Pinpoint the cell where the given text exists, returning its [x, y] midpoint coordinate. 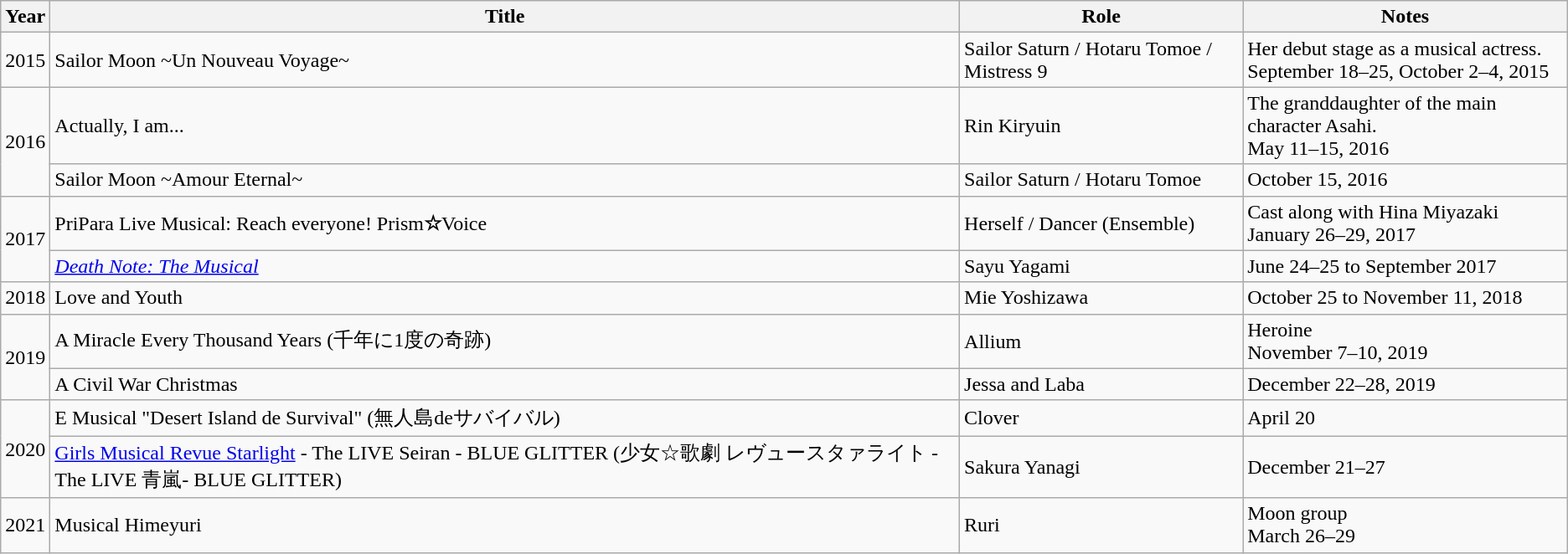
June 24–25 to September 2017 [1406, 266]
PriPara Live Musical: Reach everyone! Prism☆Voice [505, 223]
Death Note: The Musical [505, 266]
Herself / Dancer (Ensemble) [1101, 223]
Moon groupMarch 26–29 [1406, 526]
A Miracle Every Thousand Years (千年に1度の奇跡) [505, 341]
Year [25, 17]
Love and Youth [505, 298]
December 21–27 [1406, 467]
October 25 to November 11, 2018 [1406, 298]
HeroineNovember 7–10, 2019 [1406, 341]
Mie Yoshizawa [1101, 298]
Cast along with Hina MiyazakiJanuary 26–29, 2017 [1406, 223]
2018 [25, 298]
2016 [25, 141]
Musical Himeyuri [505, 526]
2020 [25, 449]
October 15, 2016 [1406, 180]
April 20 [1406, 418]
Title [505, 17]
Notes [1406, 17]
2015 [25, 60]
The granddaughter of the main character Asahi.May 11–15, 2016 [1406, 126]
Sailor Saturn / Hotaru Tomoe [1101, 180]
Jessa and Laba [1101, 384]
2021 [25, 526]
Rin Kiryuin [1101, 126]
Sakura Yanagi [1101, 467]
2017 [25, 239]
Allium [1101, 341]
Girls Musical Revue Starlight - The LIVE Seiran - BLUE GLITTER (少女☆歌劇 レヴュースタァライト -The LIVE 青嵐- BLUE GLITTER) [505, 467]
Ruri [1101, 526]
E Musical "Desert Island de Survival" (無人島deサバイバル) [505, 418]
Sayu Yagami [1101, 266]
2019 [25, 357]
Her debut stage as a musical actress.September 18–25, October 2–4, 2015 [1406, 60]
Sailor Moon ~Un Nouveau Voyage~ [505, 60]
Sailor Saturn / Hotaru Tomoe / Mistress 9 [1101, 60]
Actually, I am... [505, 126]
Sailor Moon ~Amour Eternal~ [505, 180]
December 22–28, 2019 [1406, 384]
Role [1101, 17]
A Civil War Christmas [505, 384]
Clover [1101, 418]
